Determine the (X, Y) coordinate at the center of the cell enclosing the given text.  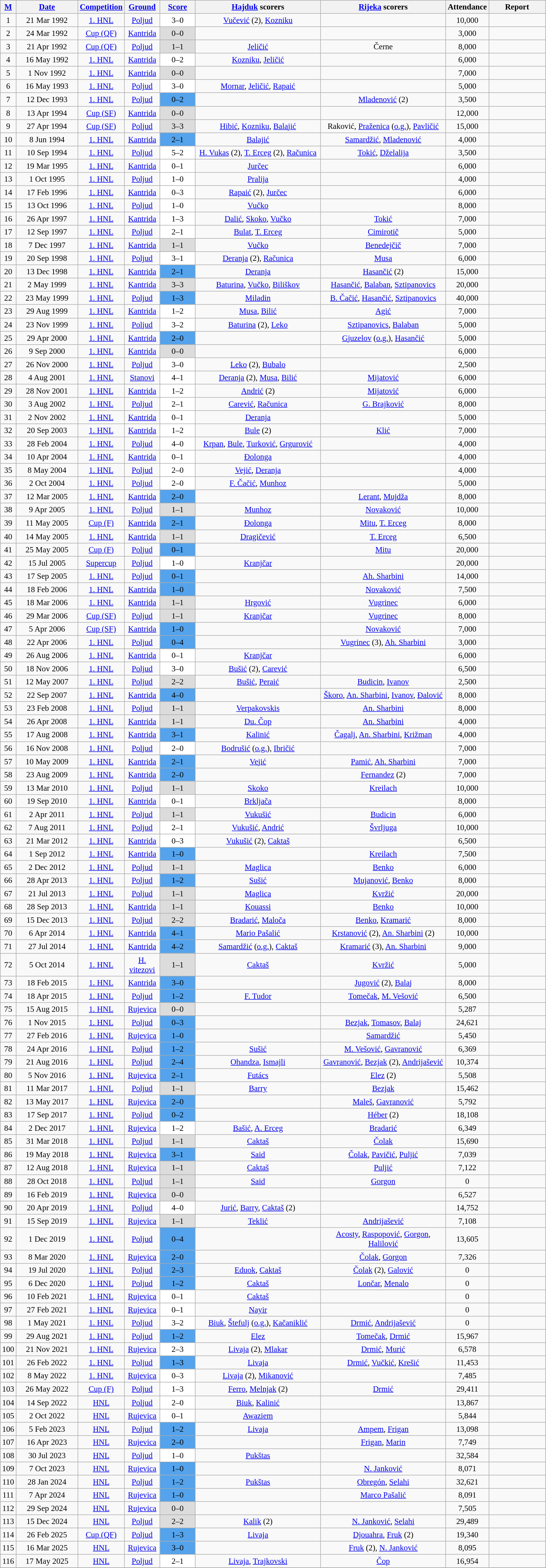
Nayir (258, 1310)
90 (8, 1208)
Ampem, Frigan (383, 1429)
Skoko (258, 788)
Vučević (2), Kozniku (258, 20)
48 (8, 642)
Bule (2) (258, 431)
5 Apr 2006 (47, 629)
56 (8, 748)
Munhoz (258, 510)
27 (8, 364)
5,792 (467, 1102)
15 Jul 2005 (47, 563)
Černe (383, 47)
Stanovi (142, 378)
22 (8, 298)
97 (8, 1310)
14,752 (467, 1208)
14 Sep 2022 (47, 1403)
18 Apr 2015 (47, 996)
Obregón, Selahi (383, 1482)
Cimirotič (383, 232)
28 Sep 2013 (47, 907)
Čolak (2), Galović (383, 1270)
16 Nov 2008 (47, 748)
Jeličić (258, 47)
Jugović (2), Balaj (383, 983)
Gjuzelov (o.g.), Hasančić (383, 338)
29 Sep 2024 (47, 1508)
Bradarić (383, 1128)
Livaja (2), Mlakar (258, 1349)
Eduok, Caktaš (258, 1270)
Bodrušić (o.g.), Ibričić (258, 748)
4 (8, 60)
Bezjak (383, 1089)
Musa, Bilić (258, 312)
23 Aug 2009 (47, 774)
Jurčec (258, 166)
82 (8, 1102)
2 Oct 2022 (47, 1416)
34 (8, 457)
Elez (258, 1336)
10 (8, 139)
5 Oct 2014 (47, 965)
8 Jun 1994 (47, 139)
Tomečak, M. Vešović (383, 996)
Škoro, An. Sharbini, Ivanov, Đalović (383, 695)
8,071 (467, 1469)
15 (8, 206)
Mornar, Jeličić, Rapaić (258, 86)
17 Feb 1996 (47, 192)
104 (8, 1403)
1 Oct 1995 (47, 179)
Report (517, 7)
75 (8, 1009)
45 (8, 603)
21 Aug 2016 (47, 1062)
12 (8, 166)
24 (8, 325)
8 (8, 113)
76 (8, 1022)
Kouassi (258, 907)
77 (8, 1036)
Rijeka scorers (383, 7)
25 (8, 338)
Marco Pašalić (383, 1495)
10 May 2009 (47, 761)
83 (8, 1115)
39 (8, 523)
55 (8, 735)
10,374 (467, 1062)
Bušić, Peraić (258, 682)
106 (8, 1429)
Supercup (101, 563)
35 (8, 470)
32,584 (467, 1455)
Musa (383, 258)
Samardžić (o.g.), Caktaš (258, 947)
58 (8, 774)
92 (8, 1239)
Samardžić (383, 1036)
6,369 (467, 1049)
37 (8, 497)
21 Nov 2021 (47, 1349)
84 (8, 1128)
95 (8, 1283)
Jurić, Barry, Caktaš (2) (258, 1208)
102 (8, 1376)
Čop (383, 1561)
7 Dec 1997 (47, 245)
52 (8, 695)
6 Apr 2014 (47, 933)
Puljić (383, 1168)
17 (8, 232)
Biuk, Kalinić (258, 1403)
Pamić, Ah. Sharbini (383, 761)
16 Feb 2019 (47, 1194)
8,091 (467, 1495)
111 (8, 1495)
50 (8, 669)
Teklić (258, 1221)
5,844 (467, 1416)
15 Dec 2013 (47, 920)
24 Apr 2016 (47, 1049)
23 May 1999 (47, 298)
Biuk, Štefulj (o.g.), Kačaniklić (258, 1323)
13 (8, 179)
59 (8, 788)
8,095 (467, 1548)
15,967 (467, 1336)
20 Sep 1998 (47, 258)
Kramarić (3), An. Sharbini (383, 947)
Mladenović (2) (383, 100)
Sztipanovics, Balaban (383, 325)
Andrić (2) (258, 391)
5 Feb 2023 (47, 1429)
78 (8, 1049)
53 (8, 708)
23 (8, 312)
13,867 (467, 1403)
24 Mar 1992 (47, 33)
H. vitezovi (142, 965)
26 Nov 2000 (47, 364)
28 Apr 2013 (47, 880)
110 (8, 1482)
2 Nov 2002 (47, 417)
Maleš, Gavranović (383, 1102)
2 Dec 2012 (47, 867)
7,122 (467, 1168)
17 Aug 2008 (47, 735)
Tokić, Dželalija (383, 152)
44 (8, 589)
Du. Čop (258, 722)
18 Feb 2006 (47, 589)
Hasančić, Balaban, Sztipanovics (383, 285)
Ground (142, 7)
20 Sep 2003 (47, 431)
Date (47, 7)
7,039 (467, 1155)
93 (8, 1257)
13,605 (467, 1239)
30 (8, 404)
13 May 2017 (47, 1102)
15 Sep 2019 (47, 1221)
16,954 (467, 1561)
11 (8, 152)
Mario Pašalić (258, 933)
F. Tudor (258, 996)
Rapaić (2), Jurčec (258, 192)
Elez (2) (383, 1075)
112 (8, 1508)
Drmić, Andrijašević (383, 1323)
12 Sep 1997 (47, 232)
87 (8, 1168)
21 Mar 2012 (47, 841)
2 Dec 2017 (47, 1128)
80 (8, 1075)
Livaja (2), Mikanović (258, 1376)
26 Apr 2008 (47, 722)
29 (8, 391)
2 Apr 2011 (47, 814)
Mujanović, Benko (383, 880)
3 Aug 2002 (47, 404)
Budicin, Ivanov (383, 682)
26 Aug 2006 (47, 656)
1 May 2021 (47, 1323)
8 May 2004 (47, 470)
69 (8, 920)
7,485 (467, 1376)
26 Feb 2022 (47, 1363)
1 Sep 2012 (47, 854)
40 (8, 537)
F. Čačić, Munhoz (258, 483)
17 Sep 2017 (47, 1115)
Carević, Računica (258, 404)
1 Dec 2019 (47, 1239)
91 (8, 1221)
31 (8, 417)
113 (8, 1522)
16 May 1993 (47, 86)
18 Nov 2006 (47, 669)
67 (8, 894)
27 Jul 2014 (47, 947)
Héber (2) (383, 1115)
46 (8, 616)
Fruk (2), N. Janković (383, 1548)
57 (8, 761)
16 May 1992 (47, 60)
Dalić, Skoko, Vučko (258, 219)
4 Aug 2001 (47, 378)
1 Nov 1992 (47, 73)
15 Dec 2024 (47, 1522)
Ohandza, Ismajli (258, 1062)
32 (8, 431)
5 (8, 73)
18 Feb 2015 (47, 983)
22 Sep 2007 (47, 695)
Čolak, Gorgon (383, 1257)
19 Jul 2020 (47, 1270)
12 May 2007 (47, 682)
16 Mar 2025 (47, 1548)
Lerant, Mujdža (383, 497)
N. Janković (383, 1469)
Bradarić, Maloča (258, 920)
Bušić (2), Carević (258, 669)
7 Apr 2024 (47, 1495)
17 Sep 2005 (47, 576)
94 (8, 1270)
40,000 (467, 298)
5,508 (467, 1075)
13 Apr 1994 (47, 113)
10 Apr 2004 (47, 457)
73 (8, 983)
29 Aug 2021 (47, 1336)
17 May 2025 (47, 1561)
62 (8, 828)
6,578 (467, 1349)
38 (8, 510)
99 (8, 1336)
Kalik (2) (258, 1522)
72 (8, 965)
Čolak, Pavičić, Puljić (383, 1155)
105 (8, 1416)
4–2 (178, 947)
12 Aug 2018 (47, 1168)
Čagalj, An. Sharbini, Križman (383, 735)
14,000 (467, 576)
Švrljuga (383, 828)
M (8, 7)
18 (8, 245)
29,489 (467, 1522)
5–2 (178, 152)
2 May 1999 (47, 285)
86 (8, 1155)
15 Aug 2015 (47, 1009)
21 Apr 1992 (47, 47)
Čolak (383, 1141)
Gorgon (383, 1181)
7,505 (467, 1508)
Balajić (258, 139)
Vejić, Deranja (258, 470)
9,000 (467, 947)
18 Mar 2006 (47, 603)
Djouahra, Fruk (2) (383, 1535)
11,453 (467, 1363)
32,621 (467, 1482)
51 (8, 682)
16 (8, 219)
Hasančić (2) (383, 272)
14 (8, 192)
65 (8, 867)
29 Apr 2000 (47, 338)
8 May 2022 (47, 1376)
Bulat, T. Erceg (258, 232)
70 (8, 933)
2 Oct 2004 (47, 483)
29 Aug 1999 (47, 312)
Baturina, Vučko, Biliškov (258, 285)
1 (8, 20)
Pralija (258, 179)
Fernandez (2) (383, 774)
Tomečak, Drmić (383, 1336)
Kalinić (258, 735)
20 Apr 2019 (47, 1208)
11 Mar 2017 (47, 1089)
Tokić (383, 219)
Awaziem (258, 1416)
Bašić, A. Erceg (258, 1128)
33 (8, 444)
27 Feb 2021 (47, 1310)
2–4 (178, 1062)
Hrgović (258, 603)
28 Oct 2018 (47, 1181)
Baturina (2), Leko (258, 325)
Benedejčič (383, 245)
43 (8, 576)
30 Jul 2023 (47, 1455)
23 Feb 2008 (47, 708)
Livaja, Trajkovski (258, 1561)
T. Erceg (383, 537)
26 Apr 1997 (47, 219)
G. Brajković (383, 404)
Lončar, Menalo (383, 1283)
85 (8, 1141)
29,411 (467, 1389)
5,450 (467, 1036)
27 Feb 2016 (47, 1036)
Krstanović (2), An. Sharbini (2) (383, 933)
Krpan, Bule, Turković, Grgurović (258, 444)
63 (8, 841)
28 (8, 378)
Ferro, Melnjak (2) (258, 1389)
Hibić, Kozniku, Balajić (258, 126)
9 (8, 126)
23 Nov 1999 (47, 325)
7,108 (467, 1221)
3 (8, 47)
Vukušić (2), Caktaš (258, 841)
74 (8, 996)
9 Apr 2005 (47, 510)
14 May 2005 (47, 537)
Score (178, 7)
68 (8, 907)
Barry (258, 1089)
16 Apr 2023 (47, 1442)
7 Oct 2023 (47, 1469)
7 (8, 100)
116 (8, 1561)
5 Nov 2016 (47, 1075)
Drmić, Murić (383, 1349)
11 May 2005 (47, 523)
6 (8, 86)
100 (8, 1349)
24,621 (467, 1022)
7 Aug 2011 (47, 828)
26 Feb 2025 (47, 1535)
101 (8, 1363)
89 (8, 1194)
13 Dec 1998 (47, 272)
60 (8, 801)
66 (8, 880)
96 (8, 1297)
Raković, Praženica (o.g.), Pavličić (383, 126)
20 (8, 272)
12 Mar 2005 (47, 497)
28 Jan 2024 (47, 1482)
19 Sep 2010 (47, 801)
98 (8, 1323)
2 (8, 33)
Frigan, Marin (383, 1442)
109 (8, 1469)
13 Mar 2010 (47, 788)
H. Vukas (2), T. Erceg (2), Računica (258, 152)
25 May 2005 (47, 550)
29 Mar 2006 (47, 616)
26 May 2022 (47, 1389)
Deranja (2), Računica (258, 258)
10 Feb 2021 (47, 1297)
Kozniku, Jeličić (258, 60)
103 (8, 1389)
10 Sep 1994 (47, 152)
12 Dec 1993 (47, 100)
7,326 (467, 1257)
61 (8, 814)
Vugrinec (3), Ah. Sharbini (383, 642)
M. Vešović, Gavranović (383, 1049)
Drmić (383, 1389)
15,462 (467, 1089)
41 (8, 550)
42 (8, 563)
Samardžić, Mladenović (383, 139)
81 (8, 1089)
19 (8, 258)
9 Sep 2000 (47, 351)
Miladin (258, 298)
21 (8, 285)
B. Čačić, Hasančić, Sztipanovics (383, 298)
Competition (101, 7)
21 Jul 2013 (47, 894)
71 (8, 947)
Andrijašević (383, 1221)
115 (8, 1548)
22 Apr 2006 (47, 642)
19 May 2018 (47, 1155)
Leko (2), Bubalo (258, 364)
13,098 (467, 1429)
64 (8, 854)
Benko, Kramarić (383, 920)
47 (8, 629)
88 (8, 1181)
114 (8, 1535)
Brkljača (258, 801)
6,527 (467, 1194)
79 (8, 1062)
18,108 (467, 1115)
27 Apr 1994 (47, 126)
6 Dec 2020 (47, 1283)
Vukušić (258, 814)
21 Mar 1992 (47, 20)
Mitu, T. Erceg (383, 523)
Mitu (383, 550)
49 (8, 656)
Verpakovskis (258, 708)
Klić (383, 431)
Vejić (258, 761)
Hajduk scorers (258, 7)
N. Janković, Selahi (383, 1522)
7,749 (467, 1442)
Acosty, Raspopović, Gorgon, Halilović (383, 1239)
6,349 (467, 1128)
8 Mar 2020 (47, 1257)
12,000 (467, 113)
107 (8, 1442)
13 Oct 1996 (47, 206)
28 Nov 2001 (47, 391)
Drmić, Vučkić, Krešić (383, 1363)
31 Mar 2018 (47, 1141)
Attendance (467, 7)
Gavranović, Bezjak (2), Andrijašević (383, 1062)
28 Feb 2004 (47, 444)
Bezjak, Tomasov, Balaj (383, 1022)
108 (8, 1455)
1 Nov 2015 (47, 1022)
5,287 (467, 1009)
Dragičević (258, 537)
Deranja (2), Musa, Bilić (258, 378)
19 Mar 1995 (47, 166)
26 (8, 351)
Agić (383, 312)
36 (8, 483)
Vukušić, Andrić (258, 828)
Futács (258, 1075)
19,340 (467, 1535)
54 (8, 722)
Budicin (383, 814)
15,690 (467, 1141)
Ah. Sharbini (383, 576)
